Return the [x, y] coordinate for the center point of the cell that contains the specified text.  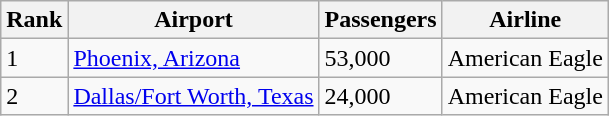
Airport [194, 20]
53,000 [380, 58]
Dallas/Fort Worth, Texas [194, 96]
Phoenix, Arizona [194, 58]
Rank [34, 20]
24,000 [380, 96]
Airline [525, 20]
2 [34, 96]
Passengers [380, 20]
1 [34, 58]
